Return the [X, Y] coordinate for the center point of the cell that contains the specified text.  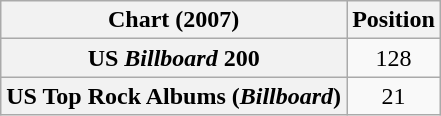
Position [394, 20]
21 [394, 96]
US Billboard 200 [174, 58]
Chart (2007) [174, 20]
US Top Rock Albums (Billboard) [174, 96]
128 [394, 58]
